Search for the cell housing the specified text and yield its [x, y] center coordinate. 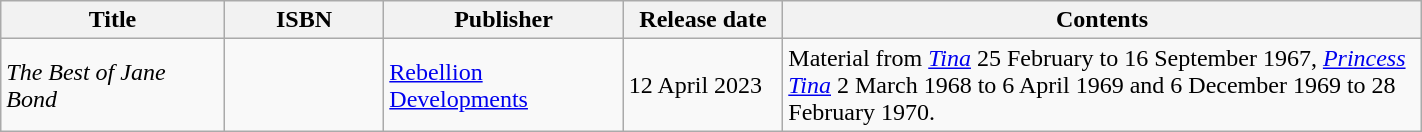
ISBN [304, 20]
12 April 2023 [703, 85]
The Best of Jane Bond [112, 85]
Contents [1102, 20]
Publisher [504, 20]
Title [112, 20]
Material from Tina 25 February to 16 September 1967, Princess Tina 2 March 1968 to 6 April 1969 and 6 December 1969 to 28 February 1970. [1102, 85]
Release date [703, 20]
Rebellion Developments [504, 85]
